Return the [X, Y] coordinate for the center point of the cell that contains the specified text.  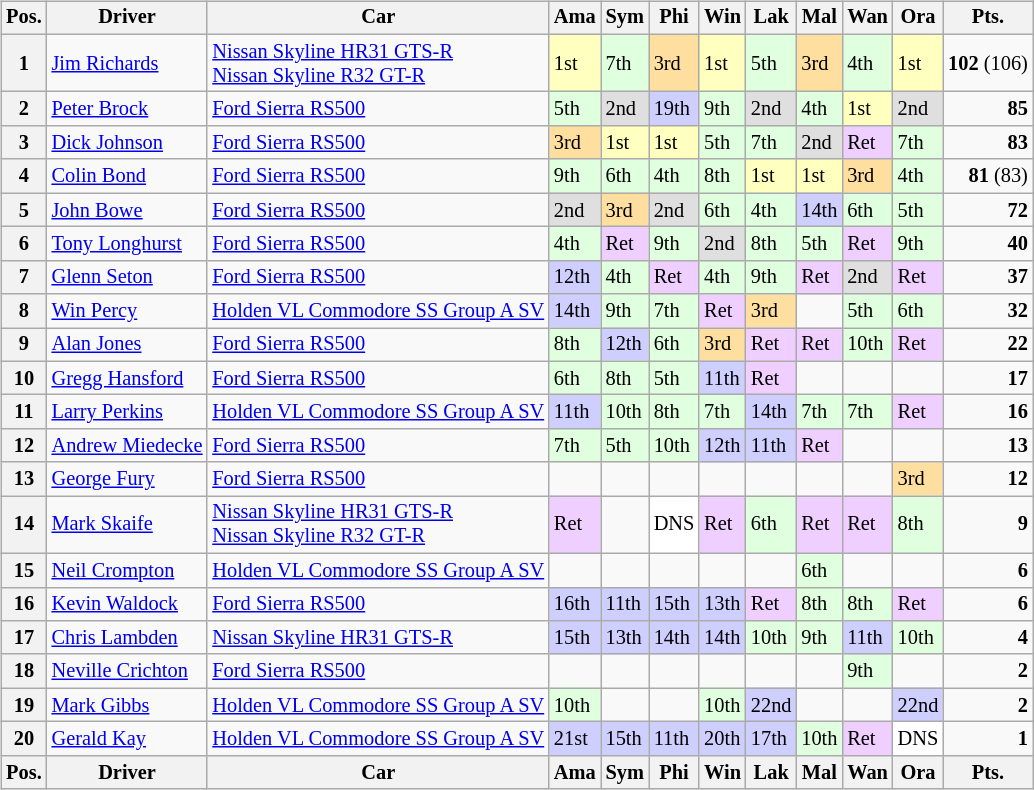
20th [722, 739]
14 [24, 525]
8 [24, 311]
Glenn Seton [128, 277]
Jim Richards [128, 63]
19th [674, 109]
10 [24, 378]
83 [988, 143]
Gerald Kay [128, 739]
22 [988, 345]
18 [24, 671]
Tony Longhurst [128, 244]
40 [988, 244]
15 [24, 570]
Colin Bond [128, 176]
Larry Perkins [128, 412]
Mark Skaife [128, 525]
72 [988, 210]
19 [24, 705]
Nissan Skyline HR31 GTS-R [378, 638]
16th [575, 604]
85 [988, 109]
Win Percy [128, 311]
21st [575, 739]
7 [24, 277]
11 [24, 412]
Dick Johnson [128, 143]
5 [24, 210]
Alan Jones [128, 345]
20 [24, 739]
17th [771, 739]
81 (83) [988, 176]
Peter Brock [128, 109]
Mark Gibbs [128, 705]
Kevin Waldock [128, 604]
32 [988, 311]
Gregg Hansford [128, 378]
George Fury [128, 479]
Chris Lambden [128, 638]
37 [988, 277]
3 [24, 143]
John Bowe [128, 210]
Neil Crompton [128, 570]
Andrew Miedecke [128, 446]
102 (106) [988, 63]
Neville Crichton [128, 671]
